For the text-containing cell, return its midpoint in [X, Y] coordinate format. 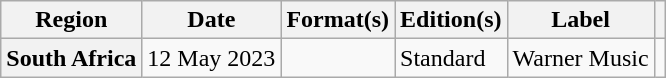
12 May 2023 [212, 58]
Format(s) [338, 20]
Date [212, 20]
Label [580, 20]
Standard [451, 58]
Warner Music [580, 58]
Region [72, 20]
South Africa [72, 58]
Edition(s) [451, 20]
